Locate the cell with the specified text and output its (X, Y) center coordinate. 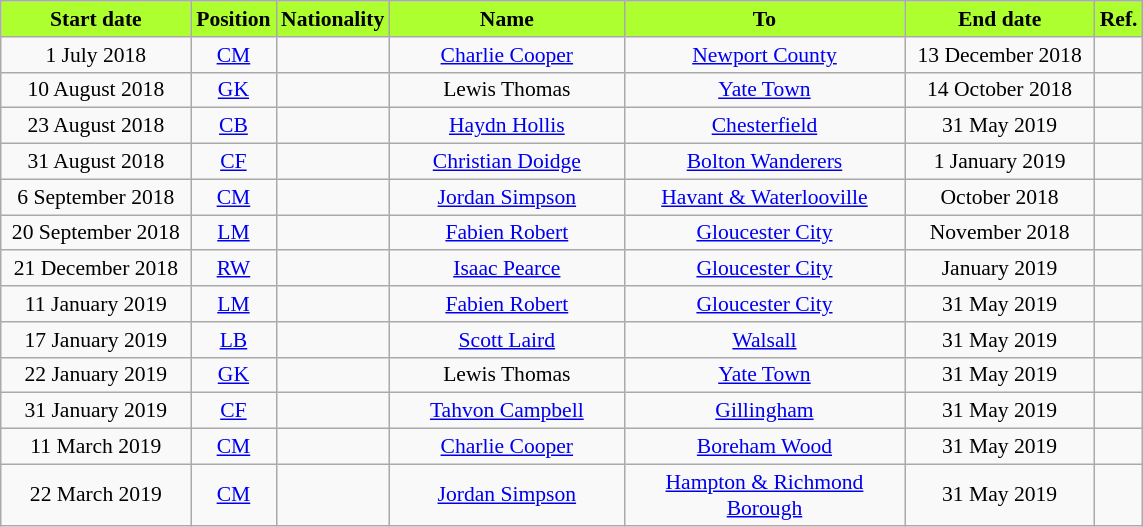
Bolton Wanderers (764, 162)
Tahvon Campbell (506, 411)
RW (234, 269)
End date (1000, 19)
17 January 2019 (96, 340)
Havant & Waterlooville (764, 197)
Start date (96, 19)
Walsall (764, 340)
To (764, 19)
Ref. (1119, 19)
Chesterfield (764, 126)
Newport County (764, 55)
Hampton & Richmond Borough (764, 494)
13 December 2018 (1000, 55)
31 August 2018 (96, 162)
6 September 2018 (96, 197)
Name (506, 19)
Nationality (332, 19)
22 March 2019 (96, 494)
14 October 2018 (1000, 90)
23 August 2018 (96, 126)
January 2019 (1000, 269)
11 January 2019 (96, 304)
20 September 2018 (96, 233)
LB (234, 340)
November 2018 (1000, 233)
Isaac Pearce (506, 269)
22 January 2019 (96, 375)
1 January 2019 (1000, 162)
Haydn Hollis (506, 126)
October 2018 (1000, 197)
Scott Laird (506, 340)
CB (234, 126)
21 December 2018 (96, 269)
Gillingham (764, 411)
31 January 2019 (96, 411)
Boreham Wood (764, 447)
1 July 2018 (96, 55)
10 August 2018 (96, 90)
11 March 2019 (96, 447)
Christian Doidge (506, 162)
Position (234, 19)
